Extract the [X, Y] coordinate from the center of the cell holding the provided text.  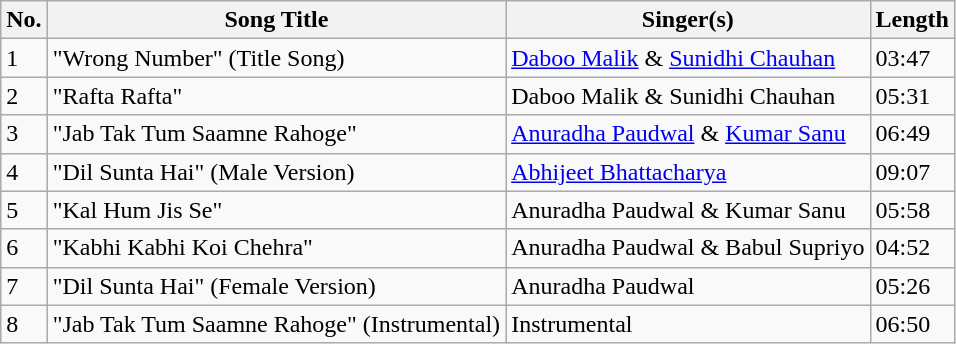
06:49 [912, 134]
No. [24, 20]
6 [24, 248]
05:26 [912, 286]
8 [24, 324]
04:52 [912, 248]
"Jab Tak Tum Saamne Rahoge" (Instrumental) [276, 324]
Abhijeet Bhattacharya [688, 172]
"Rafta Rafta" [276, 96]
4 [24, 172]
2 [24, 96]
09:07 [912, 172]
"Dil Sunta Hai" (Male Version) [276, 172]
"Jab Tak Tum Saamne Rahoge" [276, 134]
"Wrong Number" (Title Song) [276, 58]
"Kal Hum Jis Se" [276, 210]
05:31 [912, 96]
05:58 [912, 210]
06:50 [912, 324]
Anuradha Paudwal [688, 286]
03:47 [912, 58]
1 [24, 58]
Singer(s) [688, 20]
Anuradha Paudwal & Babul Supriyo [688, 248]
"Kabhi Kabhi Koi Chehra" [276, 248]
"Dil Sunta Hai" (Female Version) [276, 286]
5 [24, 210]
Instrumental [688, 324]
7 [24, 286]
Length [912, 20]
3 [24, 134]
Song Title [276, 20]
